Search for the cell housing the specified text and yield its (x, y) center coordinate. 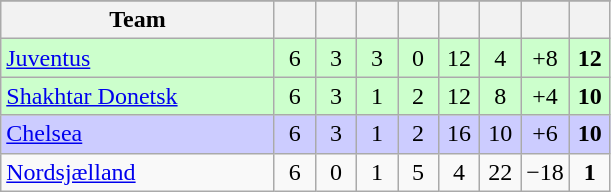
5 (418, 172)
Chelsea (138, 134)
−18 (546, 172)
Shakhtar Donetsk (138, 96)
+8 (546, 58)
+4 (546, 96)
Team (138, 20)
Nordsjælland (138, 172)
22 (500, 172)
+6 (546, 134)
Juventus (138, 58)
16 (460, 134)
8 (500, 96)
